Return (X, Y) of the center of cell containing provided text 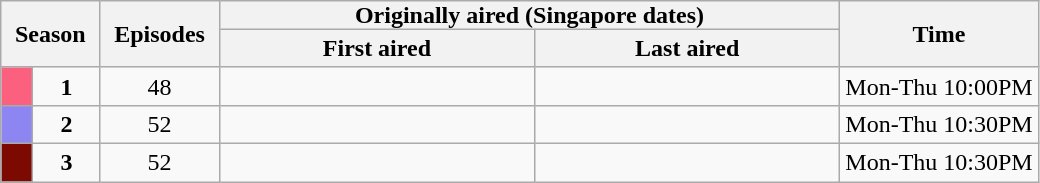
Originally aired (Singapore dates) (530, 15)
Time (939, 34)
Episodes (160, 34)
2 (66, 124)
Season (50, 34)
Mon-Thu 10:00PM (939, 86)
First aired (377, 48)
3 (66, 162)
1 (66, 86)
Last aired (688, 48)
48 (160, 86)
